Return (X, Y) of the center of cell containing provided text 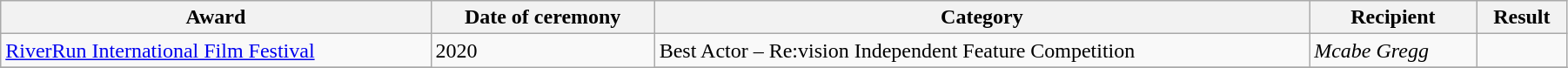
Date of ceremony (543, 17)
Mcabe Gregg (1394, 51)
Result (1521, 17)
Recipient (1394, 17)
2020 (543, 51)
Best Actor – Re:vision Independent Feature Competition (982, 51)
Category (982, 17)
RiverRun International Film Festival (216, 51)
Award (216, 17)
